Capture the cell that displays the provided text and extract its [x, y] central coordinate. 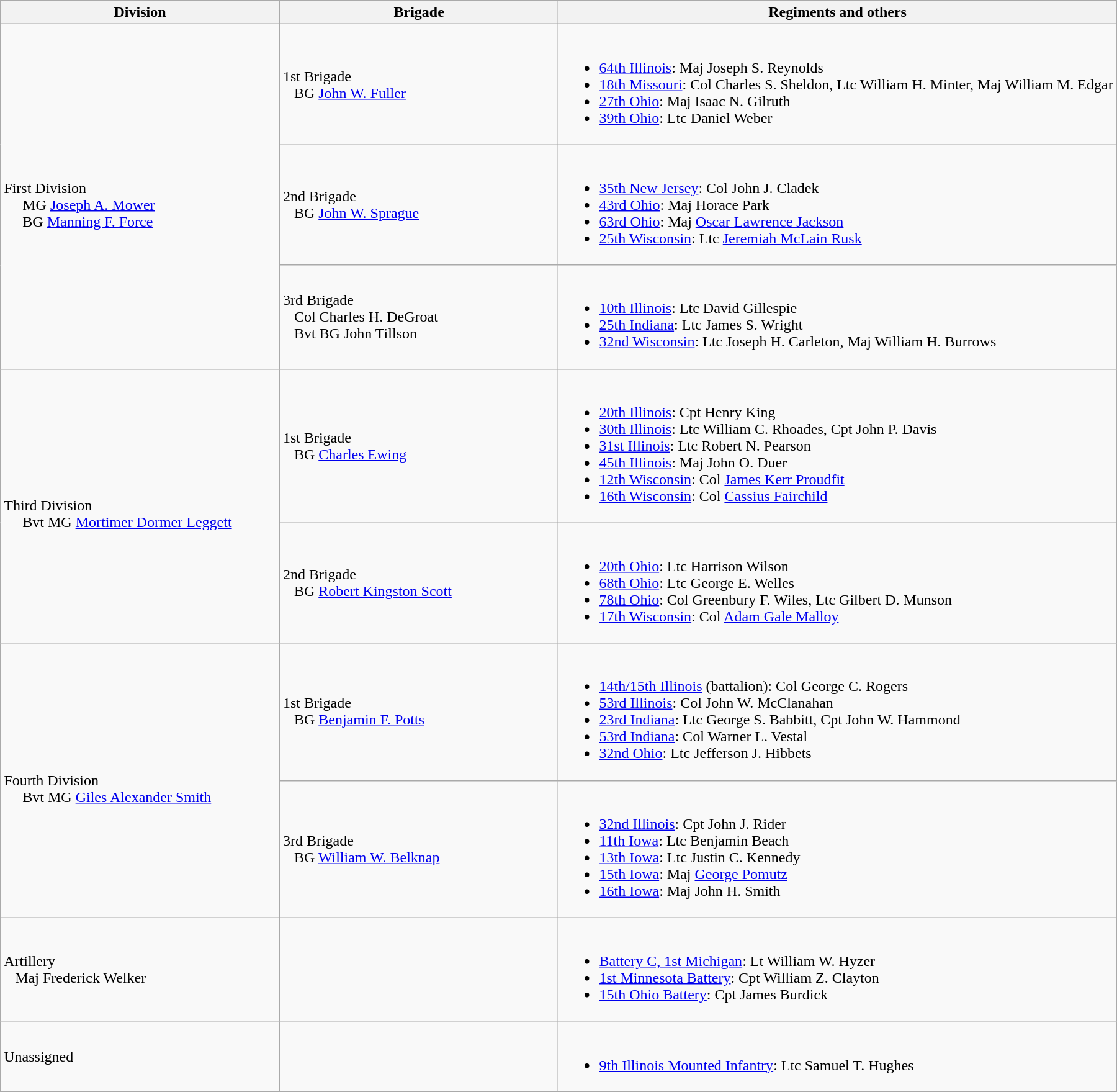
1st Brigade BG John W. Fuller [419, 84]
9th Illinois Mounted Infantry: Ltc Samuel T. Hughes [838, 1057]
3rd Brigade Col Charles H. DeGroat Bvt BG John Tillson [419, 317]
Unassigned [140, 1057]
First Division MG Joseph A. Mower BG Manning F. Force [140, 196]
3rd Brigade BG William W. Belknap [419, 849]
2nd Brigade BG Robert Kingston Scott [419, 583]
Fourth Division Bvt MG Giles Alexander Smith [140, 780]
Regiments and others [838, 12]
32nd Illinois: Cpt John J. Rider11th Iowa: Ltc Benjamin Beach13th Iowa: Ltc Justin C. Kennedy15th Iowa: Maj George Pomutz16th Iowa: Maj John H. Smith [838, 849]
10th Illinois: Ltc David Gillespie25th Indiana: Ltc James S. Wright32nd Wisconsin: Ltc Joseph H. Carleton, Maj William H. Burrows [838, 317]
Artillery Maj Frederick Welker [140, 970]
Brigade [419, 12]
1st Brigade BG Charles Ewing [419, 446]
2nd Brigade BG John W. Sprague [419, 205]
1st Brigade BG Benjamin F. Potts [419, 711]
Division [140, 12]
Third Division Bvt MG Mortimer Dormer Leggett [140, 506]
35th New Jersey: Col John J. Cladek43rd Ohio: Maj Horace Park63rd Ohio: Maj Oscar Lawrence Jackson25th Wisconsin: Ltc Jeremiah McLain Rusk [838, 205]
Battery C, 1st Michigan: Lt William W. Hyzer1st Minnesota Battery: Cpt William Z. Clayton15th Ohio Battery: Cpt James Burdick [838, 970]
